Determine the (x, y) coordinate at the center of the cell enclosing the given text.  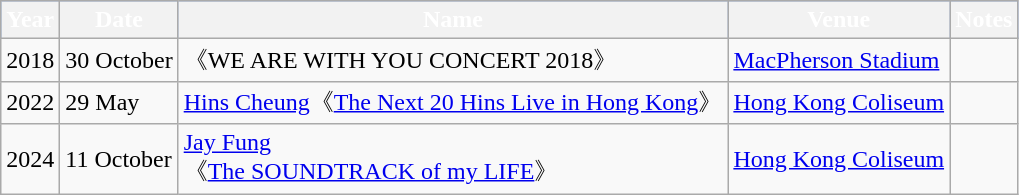
30 October (119, 60)
11 October (119, 159)
Hins Cheung《The Next 20 Hins Live in Hong Kong》 (453, 102)
MacPherson Stadium (839, 60)
2024 (30, 159)
Venue (839, 20)
2022 (30, 102)
Jay Fung《The SOUNDTRACK of my LIFE》 (453, 159)
Year (30, 20)
Notes (984, 20)
Name (453, 20)
2018 (30, 60)
29 May (119, 102)
Date (119, 20)
《WE ARE WITH YOU CONCERT 2018》 (453, 60)
